Return the [x, y] coordinate for the center point of the cell that contains the specified text.  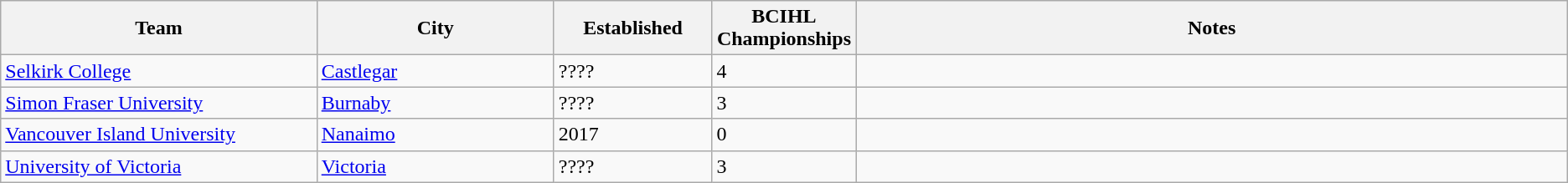
Victoria [436, 166]
2017 [633, 135]
BCIHL Championships [784, 28]
0 [784, 135]
Notes [1211, 28]
Team [159, 28]
Burnaby [436, 103]
4 [784, 71]
Castlegar [436, 71]
University of Victoria [159, 166]
Simon Fraser University [159, 103]
City [436, 28]
Vancouver Island University [159, 135]
Nanaimo [436, 135]
Selkirk College [159, 71]
Established [633, 28]
